Find where the given text appears and provide that cell's center as [X, Y] coordinate. 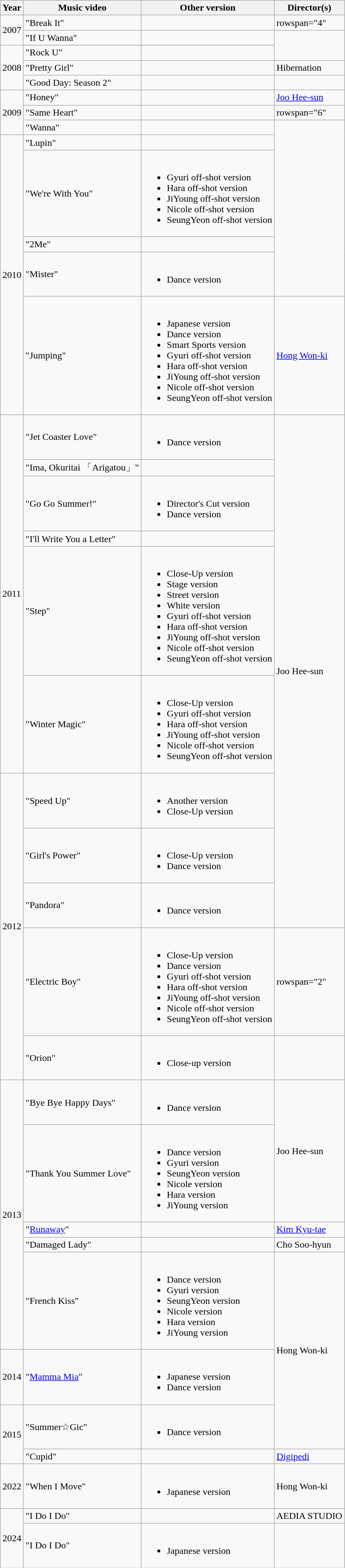
2010 [12, 275]
Music video [83, 8]
Digipedi [309, 1456]
"Jumping" [83, 356]
"Cupid" [83, 1456]
2012 [12, 926]
Director(s) [309, 8]
"Break It" [83, 23]
Director's Cut versionDance version [207, 504]
"Go Go Summer!" [83, 504]
"Wanna" [83, 127]
2011 [12, 594]
"Step" [83, 611]
Close-Up versionDance versionGyuri off-shot versionHara off-shot versionJiYoung off-shot versionNicole off-shot versionSeungYeon off-shot version [207, 982]
"French Kiss" [83, 1301]
Cho Soo-hyun [309, 1244]
"Same Heart" [83, 112]
AEDIA STUDIO [309, 1516]
Another versionClose-Up version [207, 800]
"We're With You" [83, 193]
Close-up version [207, 1058]
2022 [12, 1486]
"Rock U" [83, 53]
rowspan="4" [309, 23]
"I'll Write You a Letter" [83, 539]
"Mamma Mia" [83, 1377]
rowspan="6" [309, 112]
rowspan="2" [309, 982]
Japanese versionDance version [207, 1377]
"Jet Coaster Love" [83, 437]
Year [12, 8]
Close-Up versionGyuri off-shot versionHara off-shot versionJiYoung off-shot versionNicole off-shot versionSeungYeon off-shot version [207, 724]
2013 [12, 1215]
"When I Move" [83, 1486]
Gyuri off-shot versionHara off-shot versionJiYoung off-shot versionNicole off-shot versionSeungYeon off-shot version [207, 193]
"Bye Bye Happy Days" [83, 1102]
"If U Wanna" [83, 38]
"Runaway" [83, 1230]
2009 [12, 112]
"Ima, Okuritai 「Arigatou」" [83, 468]
2024 [12, 1538]
"Good Day: Season 2" [83, 83]
"2Me" [83, 244]
"Winter Magic" [83, 724]
Hibernation [309, 68]
"Speed Up" [83, 800]
"Honey" [83, 97]
Kim Kyu-tae [309, 1230]
"Girl's Power" [83, 856]
"Mister" [83, 274]
2015 [12, 1434]
"Electric Boy" [83, 982]
"Orion" [83, 1058]
2007 [12, 30]
2014 [12, 1377]
"Thank You Summer Love" [83, 1173]
"Damaged Lady" [83, 1244]
"Pretty Girl" [83, 68]
"Summer☆Gic" [83, 1427]
Other version [207, 8]
"Pandora" [83, 906]
Close-Up versionDance version [207, 856]
"Lupin" [83, 142]
2008 [12, 68]
